Detect which cell encompasses the target text, then output its (X, Y) center coordinate. 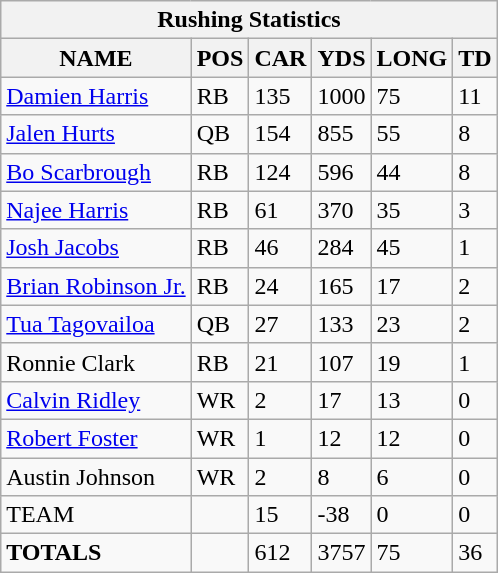
1000 (342, 96)
596 (342, 172)
15 (280, 515)
Josh Jacobs (96, 248)
165 (342, 286)
Austin Johnson (96, 477)
POS (220, 58)
TEAM (96, 515)
Robert Foster (96, 438)
154 (280, 134)
612 (280, 553)
-38 (342, 515)
19 (412, 362)
Ronnie Clark (96, 362)
YDS (342, 58)
24 (280, 286)
Jalen Hurts (96, 134)
23 (412, 324)
Tua Tagovailoa (96, 324)
61 (280, 210)
107 (342, 362)
284 (342, 248)
Bo Scarbrough (96, 172)
44 (412, 172)
Brian Robinson Jr. (96, 286)
6 (412, 477)
TOTALS (96, 553)
CAR (280, 58)
Damien Harris (96, 96)
135 (280, 96)
27 (280, 324)
NAME (96, 58)
55 (412, 134)
LONG (412, 58)
Rushing Statistics (249, 20)
TD (475, 58)
3757 (342, 553)
133 (342, 324)
124 (280, 172)
855 (342, 134)
45 (412, 248)
3 (475, 210)
11 (475, 96)
35 (412, 210)
Calvin Ridley (96, 400)
21 (280, 362)
36 (475, 553)
13 (412, 400)
370 (342, 210)
Najee Harris (96, 210)
46 (280, 248)
